Locate the cell with the specified text and output its [X, Y] center coordinate. 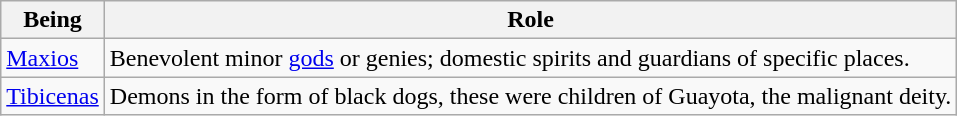
Tibicenas [53, 96]
Demons in the form of black dogs, these were children of Guayota, the malignant deity. [530, 96]
Maxios [53, 58]
Being [53, 20]
Role [530, 20]
Benevolent minor gods or genies; domestic spirits and guardians of specific places. [530, 58]
